Pinpoint the cell where the given text exists, returning its (X, Y) midpoint coordinate. 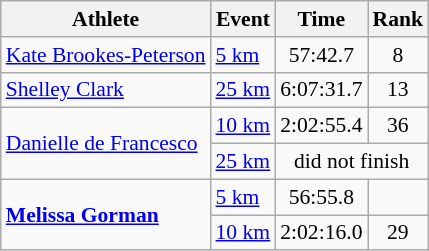
Event (244, 19)
8 (398, 55)
Time (321, 19)
Danielle de Francesco (106, 144)
2:02:16.0 (321, 233)
57:42.7 (321, 55)
Shelley Clark (106, 90)
Rank (398, 19)
13 (398, 90)
36 (398, 126)
Melissa Gorman (106, 214)
did not finish (352, 162)
6:07:31.7 (321, 90)
2:02:55.4 (321, 126)
56:55.8 (321, 197)
Kate Brookes-Peterson (106, 55)
29 (398, 233)
Athlete (106, 19)
